Return the (x, y) coordinate for the center point of the cell that contains the specified text.  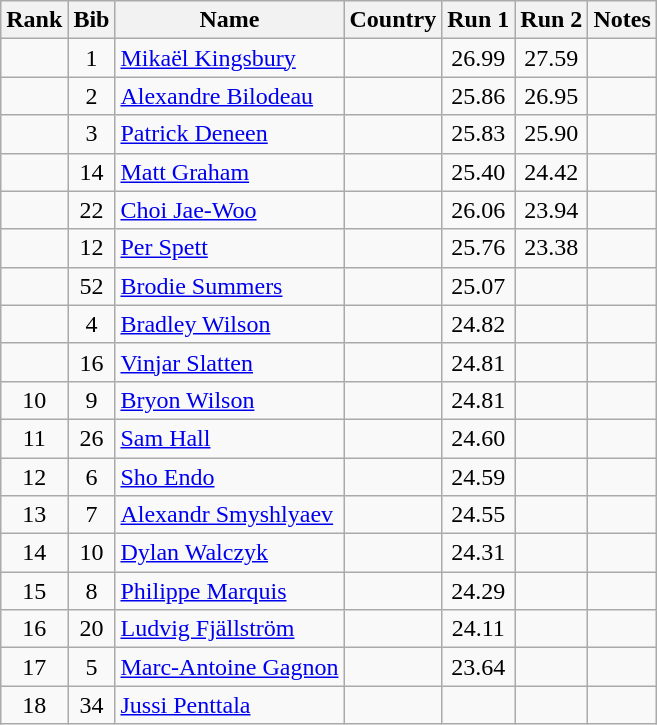
Marc-Antoine Gagnon (230, 667)
26.95 (552, 96)
Run 1 (478, 20)
Notes (622, 20)
24.60 (478, 438)
25.40 (478, 172)
Rank (34, 20)
34 (92, 705)
23.64 (478, 667)
Vinjar Slatten (230, 362)
Run 2 (552, 20)
1 (92, 58)
4 (92, 324)
8 (92, 591)
5 (92, 667)
9 (92, 400)
18 (34, 705)
Ludvig Fjällström (230, 629)
20 (92, 629)
15 (34, 591)
11 (34, 438)
Philippe Marquis (230, 591)
Country (393, 20)
Dylan Walczyk (230, 553)
Alexandr Smyshlyaev (230, 515)
Patrick Deneen (230, 134)
Mikaël Kingsbury (230, 58)
3 (92, 134)
24.82 (478, 324)
13 (34, 515)
Sam Hall (230, 438)
24.42 (552, 172)
24.29 (478, 591)
Bib (92, 20)
Brodie Summers (230, 286)
23.38 (552, 248)
Bradley Wilson (230, 324)
24.55 (478, 515)
26 (92, 438)
24.59 (478, 477)
6 (92, 477)
25.07 (478, 286)
22 (92, 210)
Matt Graham (230, 172)
Sho Endo (230, 477)
Alexandre Bilodeau (230, 96)
26.99 (478, 58)
Name (230, 20)
7 (92, 515)
52 (92, 286)
25.76 (478, 248)
2 (92, 96)
Bryon Wilson (230, 400)
24.31 (478, 553)
Jussi Penttala (230, 705)
Per Spett (230, 248)
27.59 (552, 58)
25.86 (478, 96)
26.06 (478, 210)
Choi Jae-Woo (230, 210)
17 (34, 667)
25.90 (552, 134)
23.94 (552, 210)
24.11 (478, 629)
25.83 (478, 134)
